Locate the cell with the specified text and output its [X, Y] center coordinate. 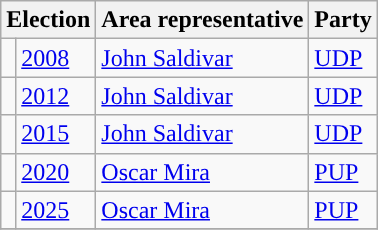
Area representative [202, 20]
Party [343, 20]
2012 [56, 96]
Election [48, 20]
2020 [56, 172]
2015 [56, 134]
2025 [56, 210]
2008 [56, 58]
